Return (x, y) of the center of cell containing provided text 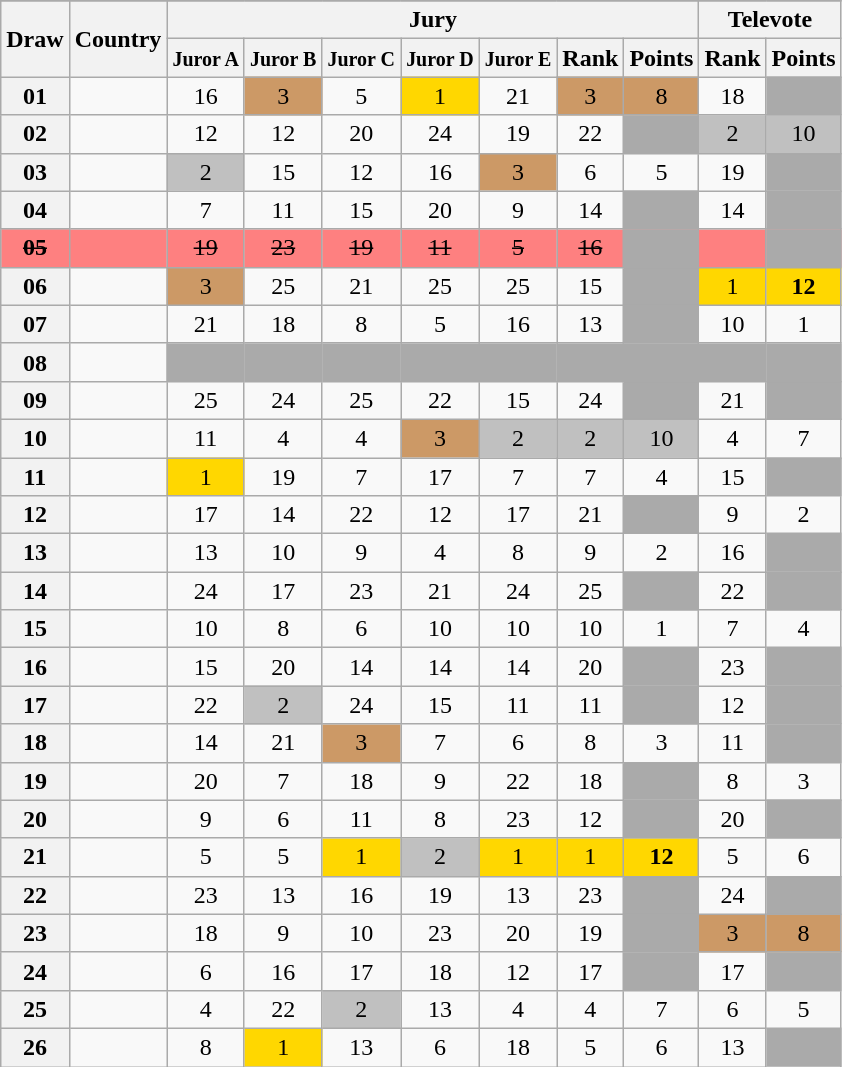
06 (35, 286)
26 (35, 1047)
05 (35, 248)
08 (35, 362)
Juror A (206, 58)
Juror D (440, 58)
Juror C (362, 58)
Jury (433, 20)
01 (35, 96)
Draw (35, 39)
Juror E (518, 58)
02 (35, 134)
04 (35, 210)
09 (35, 400)
Juror B (283, 58)
07 (35, 324)
Country (118, 39)
Televote (770, 20)
03 (35, 172)
